From the cell containing the given text, extract its center point as [X, Y] coordinate. 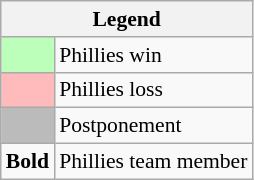
Phillies win [153, 55]
Legend [127, 19]
Bold [28, 162]
Phillies loss [153, 90]
Phillies team member [153, 162]
Postponement [153, 126]
